Identify which cell holds the provided text, then report its [x, y] central coordinate. 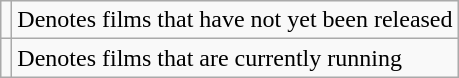
Denotes films that are currently running [235, 58]
Denotes films that have not yet been released [235, 20]
